Search for the cell housing the specified text and yield its (x, y) center coordinate. 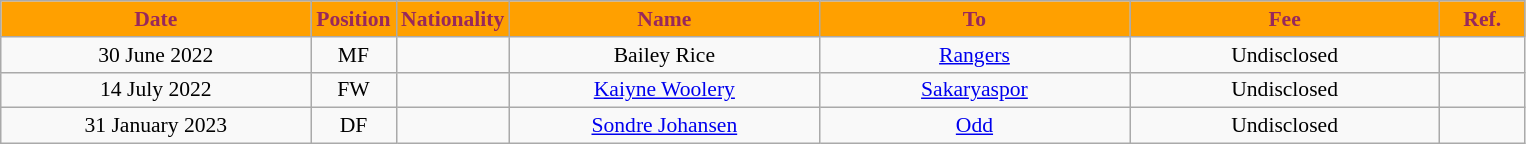
Kaiyne Woolery (664, 90)
Name (664, 19)
Odd (974, 126)
Nationality (452, 19)
Sondre Johansen (664, 126)
Date (156, 19)
14 July 2022 (156, 90)
To (974, 19)
Sakaryaspor (974, 90)
Bailey Rice (664, 55)
Ref. (1482, 19)
FW (354, 90)
MF (354, 55)
Fee (1285, 19)
30 June 2022 (156, 55)
31 January 2023 (156, 126)
DF (354, 126)
Rangers (974, 55)
Position (354, 19)
